Capture the cell that displays the provided text and extract its (x, y) central coordinate. 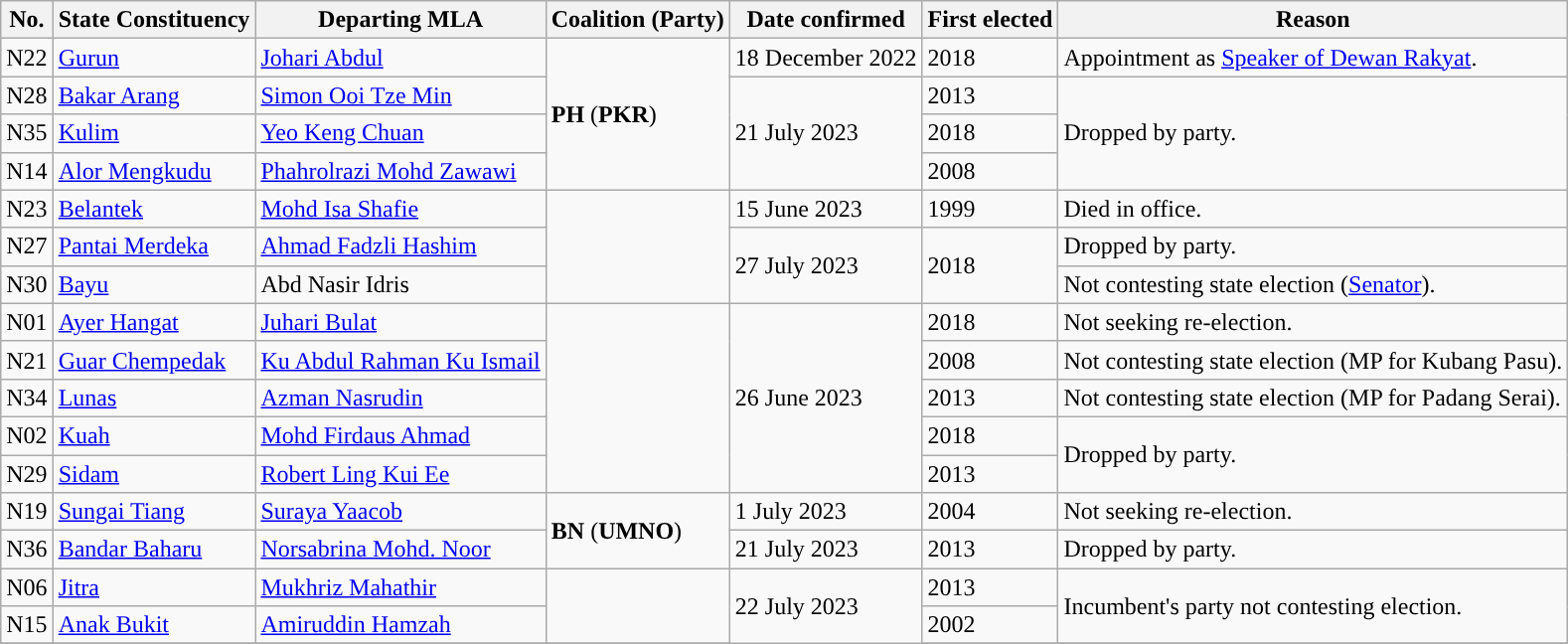
Simon Ooi Tze Min (400, 95)
Departing MLA (400, 20)
Appointment as Speaker of Dewan Rakyat. (1314, 58)
Kuah (154, 435)
Date confirmed (826, 20)
Alor Mengkudu (154, 171)
Not contesting state election (Senator). (1314, 284)
N23 (27, 209)
N27 (27, 246)
27 July 2023 (826, 265)
Juhari Bulat (400, 322)
Gurun (154, 58)
Azman Nasrudin (400, 398)
Reason (1314, 20)
N19 (27, 512)
Mukhriz Mahathir (400, 587)
N36 (27, 550)
Suraya Yaacob (400, 512)
Ayer Hangat (154, 322)
1999 (990, 209)
26 June 2023 (826, 398)
Died in office. (1314, 209)
Sidam (154, 474)
Jitra (154, 587)
15 June 2023 (826, 209)
18 December 2022 (826, 58)
Kulim (154, 133)
Abd Nasir Idris (400, 284)
N22 (27, 58)
Bandar Baharu (154, 550)
N02 (27, 435)
Amiruddin Hamzah (400, 625)
Not contesting state election (MP for Kubang Pasu). (1314, 360)
Ahmad Fadzli Hashim (400, 246)
Robert Ling Kui Ee (400, 474)
Sungai Tiang (154, 512)
Not contesting state election (MP for Padang Serai). (1314, 398)
Bayu (154, 284)
Johari Abdul (400, 58)
N28 (27, 95)
N35 (27, 133)
N29 (27, 474)
BN (UMNO) (638, 531)
State Constituency (154, 20)
Yeo Keng Chuan (400, 133)
N30 (27, 284)
Bakar Arang (154, 95)
Mohd Isa Shafie (400, 209)
N01 (27, 322)
1 July 2023 (826, 512)
2002 (990, 625)
N14 (27, 171)
Ku Abdul Rahman Ku Ismail (400, 360)
Coalition (Party) (638, 20)
First elected (990, 20)
N34 (27, 398)
22 July 2023 (826, 606)
N21 (27, 360)
Guar Chempedak (154, 360)
Incumbent's party not contesting election. (1314, 606)
Anak Bukit (154, 625)
PH (PKR) (638, 114)
Phahrolrazi Mohd Zawawi (400, 171)
2004 (990, 512)
No. (27, 20)
N15 (27, 625)
Lunas (154, 398)
Pantai Merdeka (154, 246)
Norsabrina Mohd. Noor (400, 550)
Belantek (154, 209)
Mohd Firdaus Ahmad (400, 435)
N06 (27, 587)
